Provide the (X, Y) coordinate of the cell's center where the given text is located.  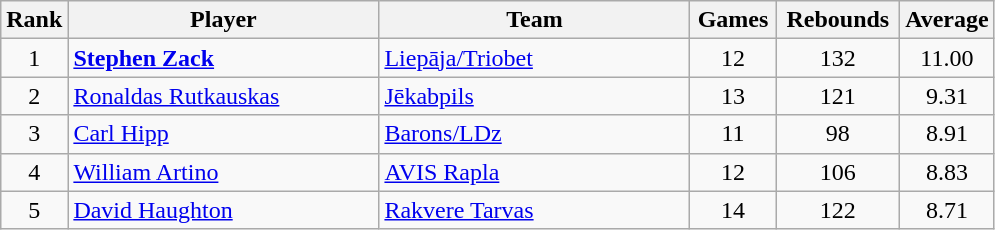
Rank (34, 20)
Barons/LDz (534, 134)
Ronaldas Rutkauskas (224, 96)
Average (948, 20)
9.31 (948, 96)
13 (733, 96)
121 (838, 96)
Games (733, 20)
Player (224, 20)
Rebounds (838, 20)
Liepāja/Triobet (534, 58)
Team (534, 20)
William Artino (224, 172)
8.91 (948, 134)
Stephen Zack (224, 58)
AVIS Rapla (534, 172)
Rakvere Tarvas (534, 210)
Carl Hipp (224, 134)
11 (733, 134)
132 (838, 58)
5 (34, 210)
11.00 (948, 58)
122 (838, 210)
David Haughton (224, 210)
3 (34, 134)
Jēkabpils (534, 96)
4 (34, 172)
14 (733, 210)
8.83 (948, 172)
2 (34, 96)
8.71 (948, 210)
98 (838, 134)
1 (34, 58)
106 (838, 172)
